Extract the [X, Y] coordinate from the center of the cell holding the provided text.  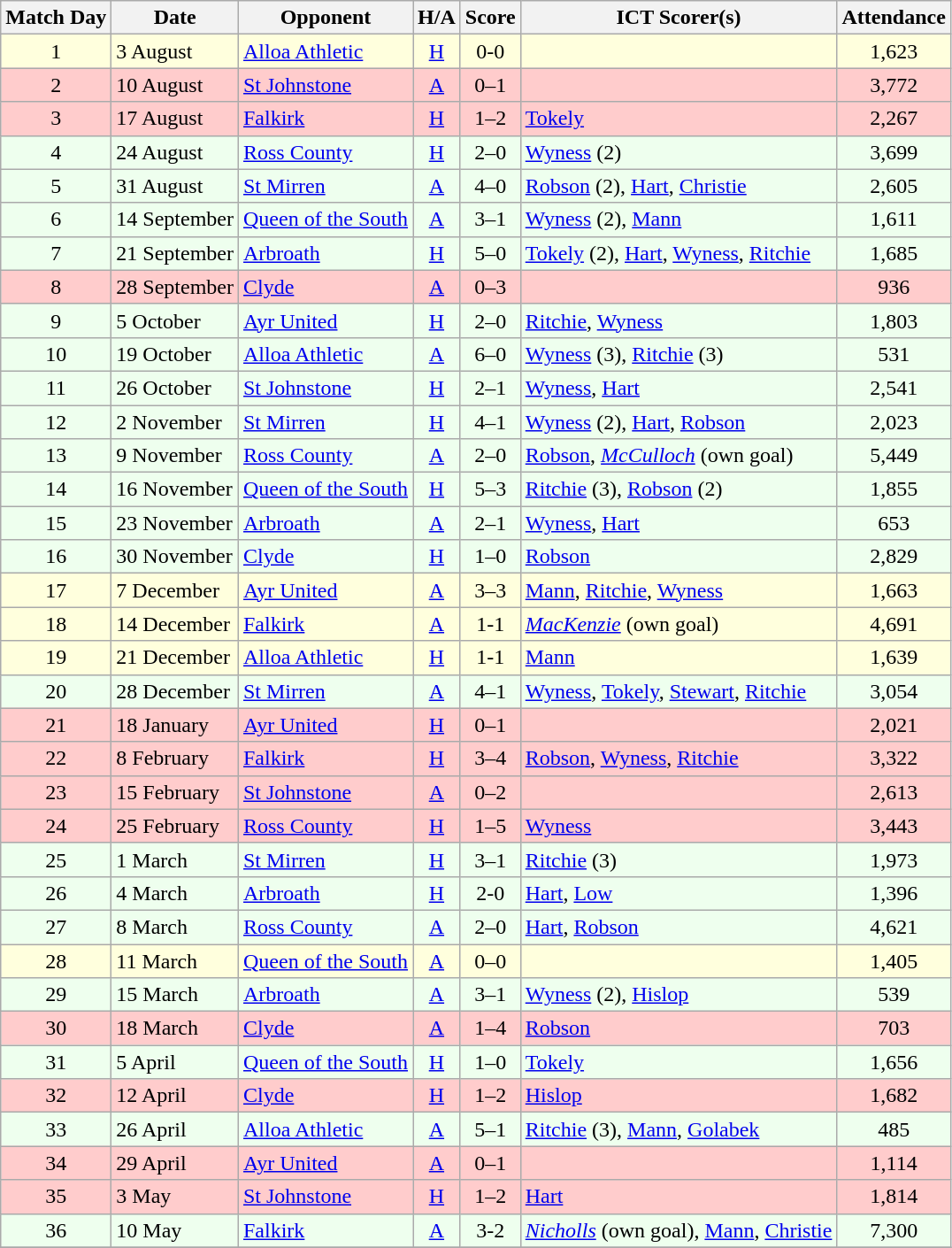
15 [57, 523]
1,396 [894, 893]
24 August [175, 152]
17 [57, 590]
19 October [175, 354]
ICT Scorer(s) [679, 18]
21 September [175, 253]
Wyness (2) [679, 152]
29 April [175, 1163]
Wyness [679, 826]
Match Day [57, 18]
31 [57, 1062]
2 [57, 85]
703 [894, 1028]
Hislop [679, 1096]
2,541 [894, 388]
0-0 [490, 51]
4,691 [894, 624]
19 [57, 658]
14 [57, 489]
5,449 [894, 456]
Opponent [326, 18]
Nicholls (own goal), Mann, Christie [679, 1230]
1,814 [894, 1197]
22 [57, 759]
5 [57, 186]
1,639 [894, 658]
7 [57, 253]
Wyness, Tokely, Stewart, Ritchie [679, 691]
Tokely (2), Hart, Wyness, Ritchie [679, 253]
10 May [175, 1230]
3 [57, 119]
Robson, Wyness, Ritchie [679, 759]
15 February [175, 792]
4–0 [490, 186]
35 [57, 1197]
3-2 [490, 1230]
3,699 [894, 152]
1,611 [894, 220]
1,405 [894, 960]
33 [57, 1129]
5 October [175, 320]
2-0 [490, 893]
1,803 [894, 320]
Wyness (2), Hislop [679, 995]
Ritchie (3), Robson (2) [679, 489]
1,685 [894, 253]
8 February [175, 759]
485 [894, 1129]
8 March [175, 927]
14 December [175, 624]
Date [175, 18]
14 September [175, 220]
21 [57, 725]
1,114 [894, 1163]
4,621 [894, 927]
0–3 [490, 287]
10 August [175, 85]
28 [57, 960]
Hart, Robson [679, 927]
17 August [175, 119]
23 [57, 792]
653 [894, 523]
27 [57, 927]
Ritchie, Wyness [679, 320]
16 November [175, 489]
7 December [175, 590]
7,300 [894, 1230]
4 [57, 152]
3,772 [894, 85]
23 November [175, 523]
Score [490, 18]
1,656 [894, 1062]
13 [57, 456]
Mann [679, 658]
0–0 [490, 960]
16 [57, 557]
18 [57, 624]
28 September [175, 287]
29 [57, 995]
10 [57, 354]
5–1 [490, 1129]
Wyness (2), Hart, Robson [679, 422]
12 [57, 422]
24 [57, 826]
12 April [175, 1096]
3–4 [490, 759]
6–0 [490, 354]
Ritchie (3), Mann, Golabek [679, 1129]
Hart [679, 1197]
Attendance [894, 18]
34 [57, 1163]
18 January [175, 725]
5–3 [490, 489]
539 [894, 995]
4 March [175, 893]
3,443 [894, 826]
1–4 [490, 1028]
2,267 [894, 119]
1,973 [894, 859]
3 May [175, 1197]
3,054 [894, 691]
5 April [175, 1062]
MacKenzie (own goal) [679, 624]
936 [894, 287]
0–2 [490, 792]
26 October [175, 388]
3 August [175, 51]
2,021 [894, 725]
11 [57, 388]
1,663 [894, 590]
H/A [437, 18]
6 [57, 220]
26 April [175, 1129]
30 November [175, 557]
36 [57, 1230]
25 [57, 859]
2,613 [894, 792]
3,322 [894, 759]
1–5 [490, 826]
Wyness (2), Mann [679, 220]
20 [57, 691]
26 [57, 893]
5–0 [490, 253]
15 March [175, 995]
Robson, McCulloch (own goal) [679, 456]
8 [57, 287]
28 December [175, 691]
Mann, Ritchie, Wyness [679, 590]
2,829 [894, 557]
18 March [175, 1028]
9 [57, 320]
2,605 [894, 186]
2,023 [894, 422]
32 [57, 1096]
1 [57, 51]
1 March [175, 859]
531 [894, 354]
2 November [175, 422]
31 August [175, 186]
Robson (2), Hart, Christie [679, 186]
Ritchie (3) [679, 859]
11 March [175, 960]
30 [57, 1028]
Wyness (3), Ritchie (3) [679, 354]
25 February [175, 826]
1,623 [894, 51]
21 December [175, 658]
9 November [175, 456]
3–3 [490, 590]
Hart, Low [679, 893]
1,855 [894, 489]
1,682 [894, 1096]
